Pinpoint the cell where the given text exists, returning its [x, y] midpoint coordinate. 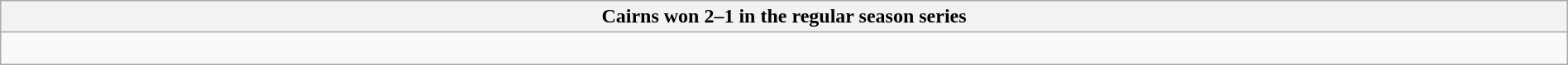
Cairns won 2–1 in the regular season series [784, 17]
